Identify which cell holds the provided text, then report its [x, y] central coordinate. 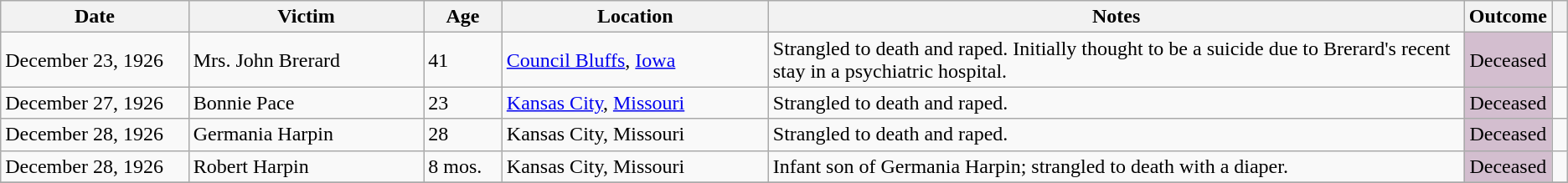
28 [463, 135]
Outcome [1508, 17]
Location [635, 17]
Strangled to death and raped. Initially thought to be a suicide due to Brerard's recent stay in a psychiatric hospital. [1116, 60]
Germania Harpin [307, 135]
December 27, 1926 [95, 103]
Mrs. John Brerard [307, 60]
Date [95, 17]
Council Bluffs, Iowa [635, 60]
41 [463, 60]
Notes [1116, 17]
Victim [307, 17]
Infant son of Germania Harpin; strangled to death with a diaper. [1116, 166]
23 [463, 103]
Robert Harpin [307, 166]
Age [463, 17]
December 23, 1926 [95, 60]
8 mos. [463, 166]
Bonnie Pace [307, 103]
